Identify which cell holds the provided text, then report its (x, y) central coordinate. 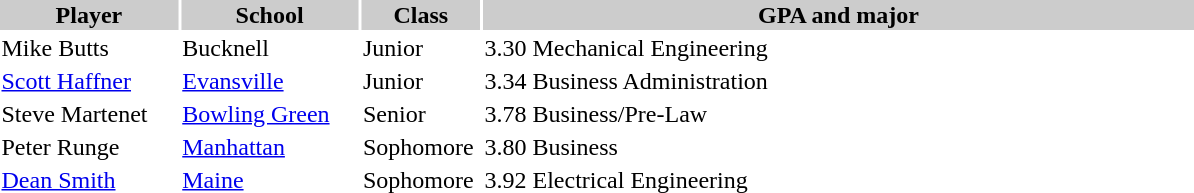
Mike Butts (89, 48)
Class (421, 15)
Sophomore (421, 147)
Senior (421, 114)
GPA and major (838, 15)
Bowling Green (270, 114)
3.30 Mechanical Engineering (838, 48)
Manhattan (270, 147)
3.80 Business (838, 147)
3.78 Business/Pre-Law (838, 114)
Player (89, 15)
Bucknell (270, 48)
3.34 Business Administration (838, 81)
School (270, 15)
Scott Haffner (89, 81)
Steve Martenet (89, 114)
Peter Runge (89, 147)
Evansville (270, 81)
